Pinpoint the cell where the given text exists, returning its [x, y] midpoint coordinate. 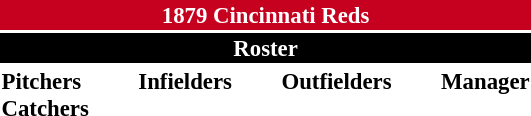
1879 Cincinnati Reds [266, 15]
Roster [266, 48]
